Extract the [X, Y] coordinate from the center of the cell holding the provided text.  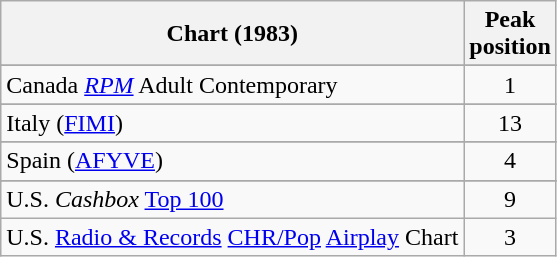
Peakposition [510, 34]
U.S. Radio & Records CHR/Pop Airplay Chart [232, 237]
Canada RPM Adult Contemporary [232, 85]
Spain (AFYVE) [232, 161]
3 [510, 237]
Italy (FIMI) [232, 123]
13 [510, 123]
U.S. Cashbox Top 100 [232, 199]
Chart (1983) [232, 34]
1 [510, 85]
9 [510, 199]
4 [510, 161]
